Return the [x, y] coordinate for the center point of the cell that contains the specified text.  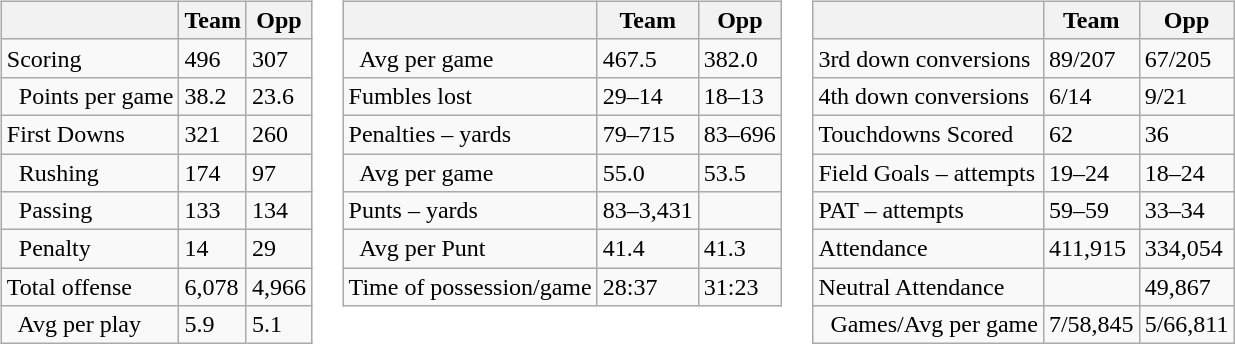
29–14 [648, 96]
260 [278, 134]
9/21 [1186, 96]
Points per game [90, 96]
PAT – attempts [928, 211]
411,915 [1091, 249]
6,078 [213, 287]
5.9 [213, 325]
7/58,845 [1091, 325]
Time of possession/game [470, 287]
29 [278, 249]
6/14 [1091, 96]
14 [213, 249]
41.3 [740, 249]
Avg per play [90, 325]
Penalties – yards [470, 134]
53.5 [740, 173]
First Downs [90, 134]
Rushing [90, 173]
67/205 [1186, 58]
Field Goals – attempts [928, 173]
Punts – yards [470, 211]
334,054 [1186, 249]
Neutral Attendance [928, 287]
5/66,811 [1186, 325]
31:23 [740, 287]
133 [213, 211]
Penalty [90, 249]
62 [1091, 134]
49,867 [1186, 287]
83–3,431 [648, 211]
23.6 [278, 96]
467.5 [648, 58]
382.0 [740, 58]
Scoring [90, 58]
5.1 [278, 325]
79–715 [648, 134]
97 [278, 173]
174 [213, 173]
134 [278, 211]
33–34 [1186, 211]
496 [213, 58]
3rd down conversions [928, 58]
28:37 [648, 287]
307 [278, 58]
38.2 [213, 96]
18–24 [1186, 173]
4,966 [278, 287]
Touchdowns Scored [928, 134]
Attendance [928, 249]
Total offense [90, 287]
41.4 [648, 249]
Fumbles lost [470, 96]
Passing [90, 211]
19–24 [1091, 173]
Avg per Punt [470, 249]
89/207 [1091, 58]
55.0 [648, 173]
Games/Avg per game [928, 325]
36 [1186, 134]
83–696 [740, 134]
4th down conversions [928, 96]
18–13 [740, 96]
59–59 [1091, 211]
321 [213, 134]
